Provide the [x, y] coordinate of the cell's center where the given text is located.  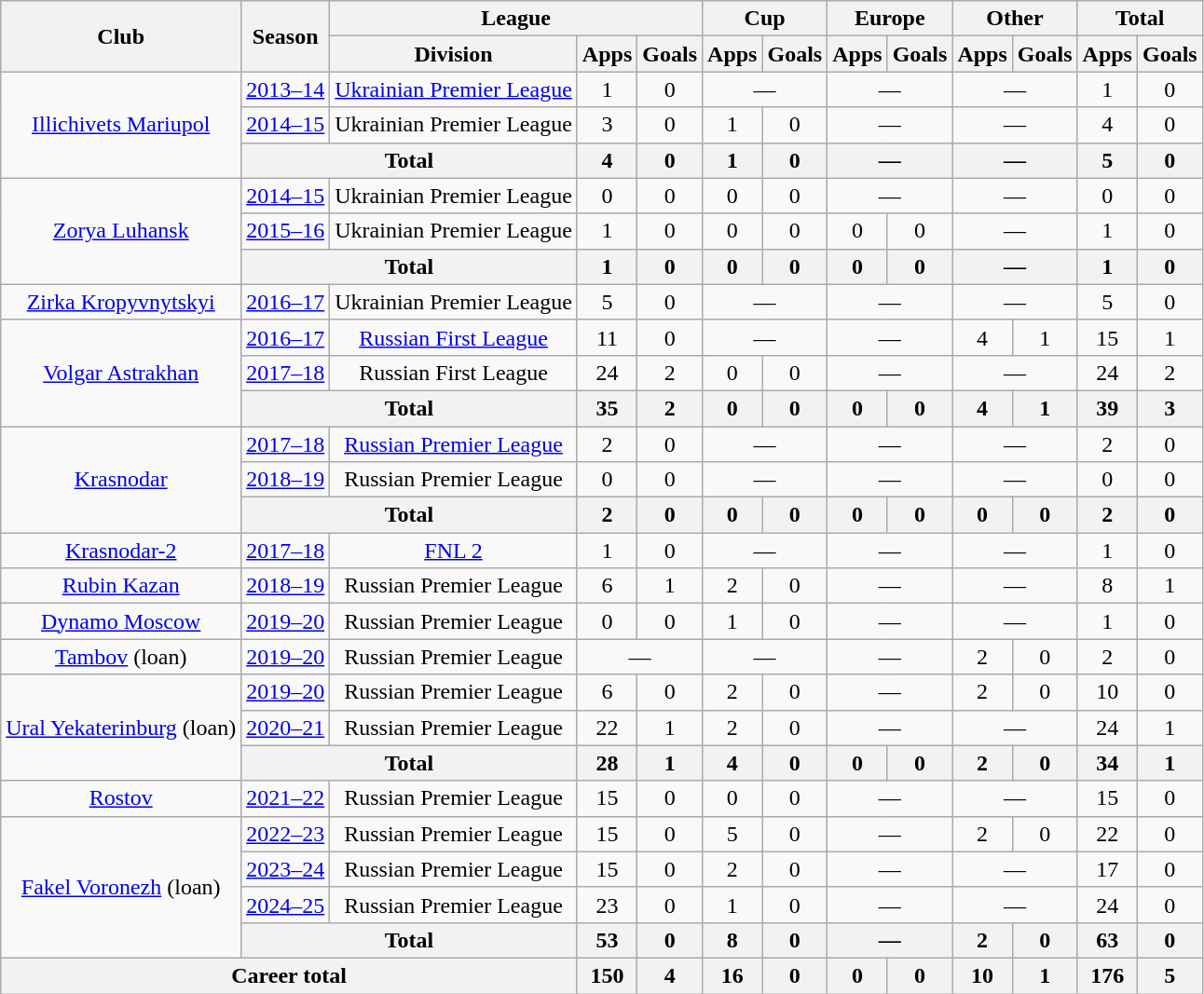
Europe [890, 19]
2021–22 [285, 798]
35 [607, 408]
Other [1015, 19]
Ural Yekaterinburg (loan) [121, 728]
Division [454, 54]
39 [1107, 408]
League [516, 19]
28 [607, 763]
Rubin Kazan [121, 586]
2015–16 [285, 231]
150 [607, 975]
2020–21 [285, 728]
63 [1107, 940]
17 [1107, 869]
Club [121, 36]
Career total [289, 975]
Rostov [121, 798]
2022–23 [285, 834]
Zirka Kropyvnytskyi [121, 302]
Tambov (loan) [121, 657]
23 [607, 905]
Illichivets Mariupol [121, 125]
2023–24 [285, 869]
2024–25 [285, 905]
2013–14 [285, 89]
FNL 2 [454, 551]
Krasnodar-2 [121, 551]
53 [607, 940]
Volgar Astrakhan [121, 373]
Fakel Voronezh (loan) [121, 887]
16 [732, 975]
34 [1107, 763]
Krasnodar [121, 480]
Cup [765, 19]
Dynamo Moscow [121, 621]
11 [607, 337]
Season [285, 36]
Zorya Luhansk [121, 231]
176 [1107, 975]
